Provide the [x, y] coordinate of the cell's center where the given text is located.  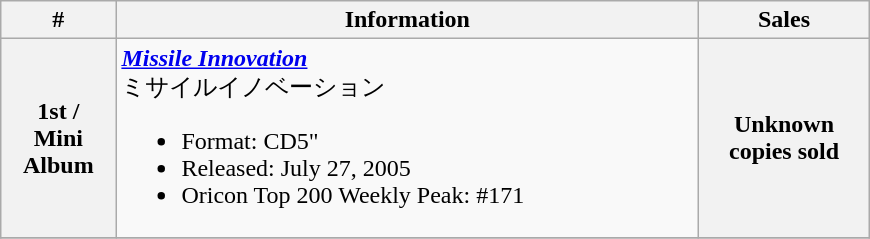
Missile InnovationミサイルイノベーションFormat: CD5"Released: July 27, 2005Oricon Top 200 Weekly Peak: #171 [408, 138]
# [58, 20]
1st /MiniAlbum [58, 138]
Unknowncopies sold [784, 138]
Information [408, 20]
Sales [784, 20]
